For the text-containing cell, return its midpoint in [X, Y] coordinate format. 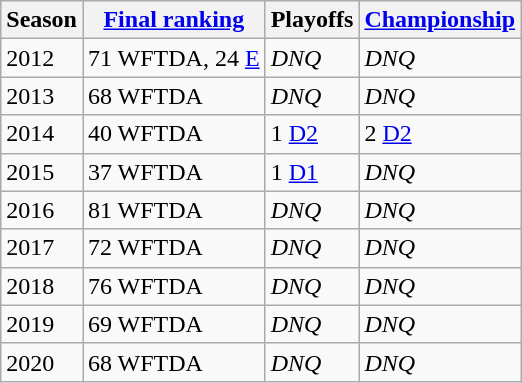
Season [42, 20]
2015 [42, 172]
72 WFTDA [174, 248]
Final ranking [174, 20]
2 D2 [440, 134]
2018 [42, 286]
81 WFTDA [174, 210]
69 WFTDA [174, 324]
Championship [440, 20]
2019 [42, 324]
1 D2 [312, 134]
71 WFTDA, 24 E [174, 58]
2013 [42, 96]
1 D1 [312, 172]
2012 [42, 58]
Playoffs [312, 20]
37 WFTDA [174, 172]
2020 [42, 362]
76 WFTDA [174, 286]
40 WFTDA [174, 134]
2017 [42, 248]
2016 [42, 210]
2014 [42, 134]
